Identify which cell holds the provided text, then report its (X, Y) central coordinate. 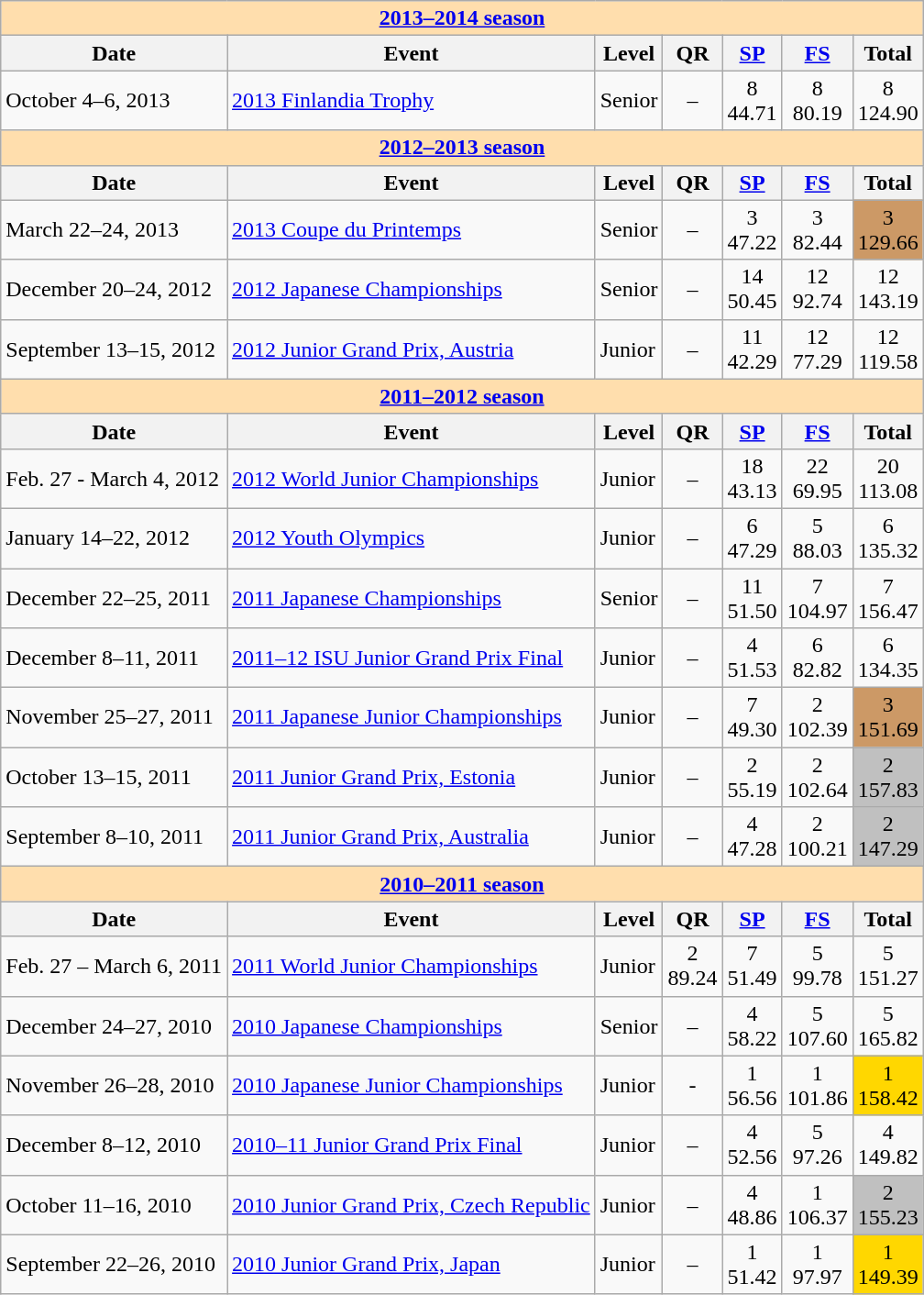
18 43.13 (752, 479)
November 26–28, 2010 (114, 1086)
8 124.90 (887, 101)
2 147.29 (887, 836)
2 55.19 (752, 778)
2 89.24 (693, 967)
September 8–10, 2011 (114, 836)
2 155.23 (887, 1205)
12 119.58 (887, 349)
7 49.30 (752, 717)
5 99.78 (818, 967)
3 129.66 (887, 229)
December 24–27, 2010 (114, 1025)
2013 Coupe du Printemps (412, 229)
2012 Youth Olympics (412, 537)
March 22–24, 2013 (114, 229)
1 149.39 (887, 1264)
4 58.22 (752, 1025)
December 8–11, 2011 (114, 659)
Feb. 27 - March 4, 2012 (114, 479)
2 102.64 (818, 778)
2012–2013 season (462, 148)
2010 Junior Grand Prix, Czech Republic (412, 1205)
1 51.42 (752, 1264)
2 100.21 (818, 836)
6 135.32 (887, 537)
6 82.82 (818, 659)
6 47.29 (752, 537)
2013 Finlandia Trophy (412, 101)
4 48.86 (752, 1205)
14 50.45 (752, 290)
2010 Junior Grand Prix, Japan (412, 1264)
September 22–26, 2010 (114, 1264)
2013–2014 season (462, 18)
12 77.29 (818, 349)
2012 Japanese Championships (412, 290)
2011–12 ISU Junior Grand Prix Final (412, 659)
2010–2011 season (462, 884)
4 51.53 (752, 659)
2011 World Junior Championships (412, 967)
December 22–25, 2011 (114, 598)
4 47.28 (752, 836)
November 25–27, 2011 (114, 717)
2010 Japanese Championships (412, 1025)
5 97.26 (818, 1145)
5 151.27 (887, 967)
December 8–12, 2010 (114, 1145)
3 82.44 (818, 229)
October 13–15, 2011 (114, 778)
December 20–24, 2012 (114, 290)
January 14–22, 2012 (114, 537)
2011 Junior Grand Prix, Estonia (412, 778)
2011–2012 season (462, 396)
Feb. 27 – March 6, 2011 (114, 967)
1 101.86 (818, 1086)
3 47.22 (752, 229)
22 69.95 (818, 479)
6 134.35 (887, 659)
4 52.56 (752, 1145)
September 13–15, 2012 (114, 349)
1 56.56 (752, 1086)
2 157.83 (887, 778)
20 113.08 (887, 479)
2010–11 Junior Grand Prix Final (412, 1145)
- (693, 1086)
2012 Junior Grand Prix, Austria (412, 349)
11 42.29 (752, 349)
2 102.39 (818, 717)
2012 World Junior Championships (412, 479)
2011 Japanese Junior Championships (412, 717)
2011 Junior Grand Prix, Australia (412, 836)
1 97.97 (818, 1264)
2010 Japanese Junior Championships (412, 1086)
5 88.03 (818, 537)
1 106.37 (818, 1205)
4 149.82 (887, 1145)
11 51.50 (752, 598)
12 92.74 (818, 290)
7 51.49 (752, 967)
1 158.42 (887, 1086)
8 44.71 (752, 101)
October 11–16, 2010 (114, 1205)
3 151.69 (887, 717)
2011 Japanese Championships (412, 598)
5 165.82 (887, 1025)
7 156.47 (887, 598)
8 80.19 (818, 101)
5 107.60 (818, 1025)
October 4–6, 2013 (114, 101)
12 143.19 (887, 290)
7 104.97 (818, 598)
